Find where the given text appears and provide that cell's center as (X, Y) coordinate. 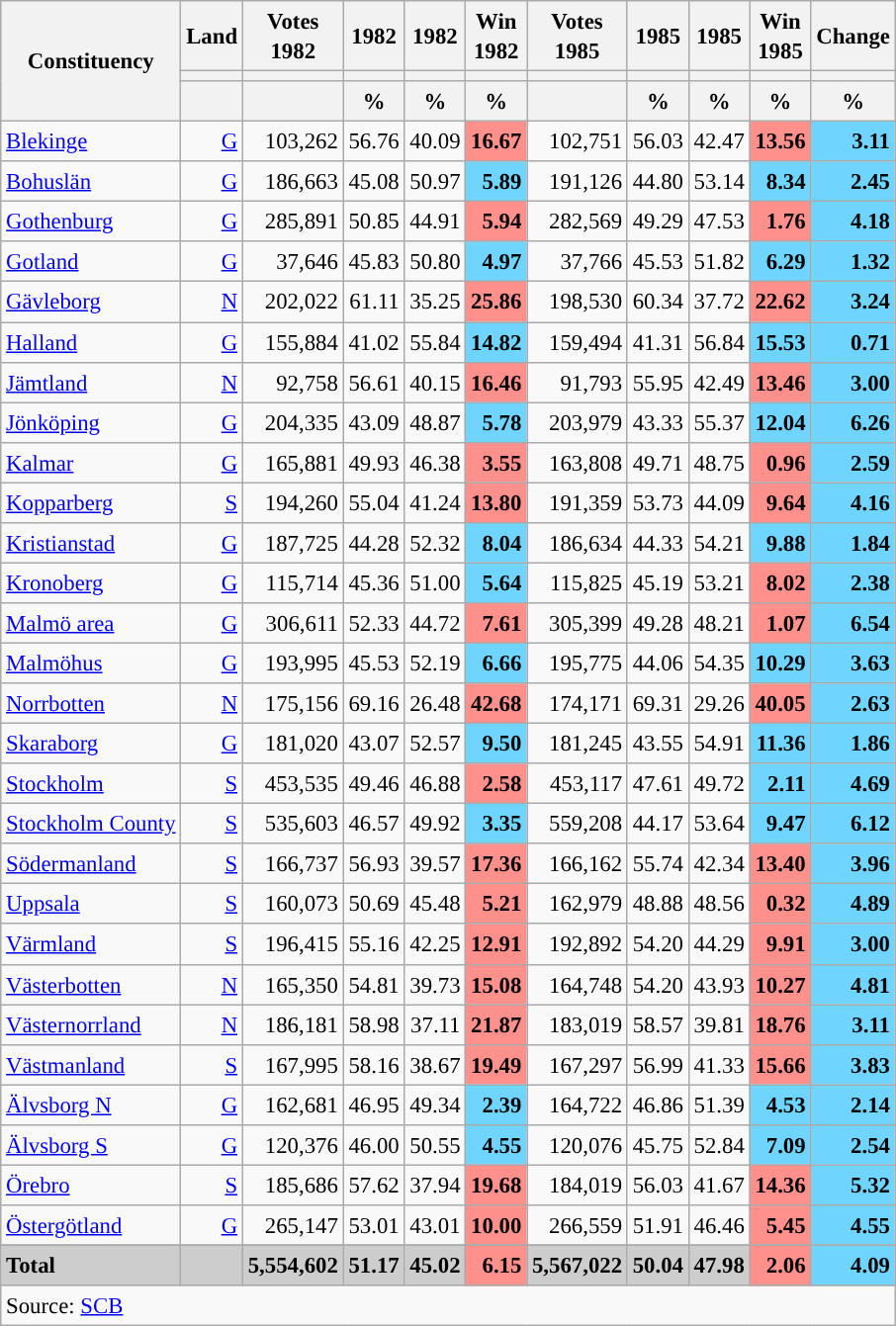
Norrbotten (91, 704)
41.02 (374, 342)
3.96 (852, 864)
56.99 (658, 1064)
Total (91, 1266)
186,663 (293, 182)
2.63 (852, 704)
306,611 (293, 623)
Halland (91, 342)
Malmö area (91, 623)
5.21 (496, 904)
Östergötland (91, 1226)
2.39 (496, 1105)
Change (852, 36)
191,126 (578, 182)
1.07 (780, 623)
453,117 (578, 783)
11.36 (780, 744)
50.97 (435, 182)
Älvsborg S (91, 1145)
2.45 (852, 182)
51.17 (374, 1266)
52.19 (435, 663)
50.80 (435, 261)
58.57 (658, 1024)
282,569 (578, 221)
120,076 (578, 1145)
6.29 (780, 261)
2.14 (852, 1105)
10.27 (780, 985)
44.06 (658, 663)
Source: SCB (448, 1305)
55.37 (719, 423)
46.38 (435, 463)
13.80 (496, 502)
46.95 (374, 1105)
204,335 (293, 423)
56.76 (374, 142)
54.21 (719, 544)
43.09 (374, 423)
10.29 (780, 663)
1.84 (852, 544)
Stockholm County (91, 825)
53.64 (719, 825)
1.86 (852, 744)
166,162 (578, 864)
42.68 (496, 704)
160,073 (293, 904)
39.81 (719, 1024)
0.96 (780, 463)
9.50 (496, 744)
Västmanland (91, 1064)
51.82 (719, 261)
39.57 (435, 864)
50.69 (374, 904)
60.34 (658, 303)
164,722 (578, 1105)
167,297 (578, 1064)
53.01 (374, 1226)
5.32 (852, 1185)
43.93 (719, 985)
6.12 (852, 825)
14.36 (780, 1185)
47.53 (719, 221)
Win 1985 (780, 36)
Kopparberg (91, 502)
38.67 (435, 1064)
Jämtland (91, 382)
47.61 (658, 783)
8.04 (496, 544)
162,681 (293, 1105)
6.15 (496, 1266)
4.81 (852, 985)
39.73 (435, 985)
9.88 (780, 544)
21.87 (496, 1024)
56.93 (374, 864)
2.59 (852, 463)
43.33 (658, 423)
44.28 (374, 544)
53.73 (658, 502)
50.55 (435, 1145)
45.36 (374, 583)
92,758 (293, 382)
47.98 (719, 1266)
48.75 (719, 463)
35.25 (435, 303)
193,995 (293, 663)
41.33 (719, 1064)
266,559 (578, 1226)
13.46 (780, 382)
195,775 (578, 663)
37,646 (293, 261)
48.21 (719, 623)
45.02 (435, 1266)
44.91 (435, 221)
43.07 (374, 744)
9.91 (780, 945)
Constituency (91, 61)
198,530 (578, 303)
41.24 (435, 502)
4.09 (852, 1266)
16.67 (496, 142)
7.09 (780, 1145)
6.26 (852, 423)
196,415 (293, 945)
16.46 (496, 382)
Jönköping (91, 423)
155,884 (293, 342)
Södermanland (91, 864)
2.06 (780, 1266)
54.35 (719, 663)
8.02 (780, 583)
57.62 (374, 1185)
40.09 (435, 142)
3.63 (852, 663)
46.00 (374, 1145)
69.31 (658, 704)
453,535 (293, 783)
44.33 (658, 544)
15.53 (780, 342)
115,825 (578, 583)
Win 1982 (496, 36)
49.92 (435, 825)
Stockholm (91, 783)
25.86 (496, 303)
42.47 (719, 142)
49.46 (374, 783)
46.46 (719, 1226)
53.14 (719, 182)
55.74 (658, 864)
Kalmar (91, 463)
48.88 (658, 904)
45.75 (658, 1145)
37.72 (719, 303)
15.66 (780, 1064)
45.08 (374, 182)
Gävleborg (91, 303)
50.85 (374, 221)
4.89 (852, 904)
18.76 (780, 1024)
50.04 (658, 1266)
0.71 (852, 342)
6.54 (852, 623)
2.38 (852, 583)
56.84 (719, 342)
165,881 (293, 463)
46.88 (435, 783)
49.28 (658, 623)
43.01 (435, 1226)
17.36 (496, 864)
8.34 (780, 182)
5.78 (496, 423)
42.49 (719, 382)
55.16 (374, 945)
Örebro (91, 1185)
120,376 (293, 1145)
29.26 (719, 704)
58.16 (374, 1064)
Kristianstad (91, 544)
51.39 (719, 1105)
40.05 (780, 704)
55.04 (374, 502)
Skaraborg (91, 744)
202,022 (293, 303)
15.08 (496, 985)
162,979 (578, 904)
26.48 (435, 704)
37,766 (578, 261)
174,171 (578, 704)
2.54 (852, 1145)
49.71 (658, 463)
54.91 (719, 744)
4.97 (496, 261)
187,725 (293, 544)
164,748 (578, 985)
5.45 (780, 1226)
48.56 (719, 904)
69.16 (374, 704)
44.29 (719, 945)
6.66 (496, 663)
46.86 (658, 1105)
285,891 (293, 221)
41.31 (658, 342)
Västernorrland (91, 1024)
49.34 (435, 1105)
12.04 (780, 423)
Västerbotten (91, 985)
103,262 (293, 142)
2.11 (780, 783)
40.15 (435, 382)
2.58 (496, 783)
44.09 (719, 502)
Gotland (91, 261)
49.72 (719, 783)
184,019 (578, 1185)
54.81 (374, 985)
559,208 (578, 825)
3.83 (852, 1064)
44.80 (658, 182)
53.21 (719, 583)
0.32 (780, 904)
5.64 (496, 583)
61.11 (374, 303)
5,567,022 (578, 1266)
Blekinge (91, 142)
52.84 (719, 1145)
535,603 (293, 825)
175,156 (293, 704)
7.61 (496, 623)
Kronoberg (91, 583)
91,793 (578, 382)
48.87 (435, 423)
14.82 (496, 342)
44.17 (658, 825)
46.57 (374, 825)
Uppsala (91, 904)
45.83 (374, 261)
37.11 (435, 1024)
305,399 (578, 623)
Malmöhus (91, 663)
203,979 (578, 423)
55.95 (658, 382)
4.18 (852, 221)
3.55 (496, 463)
51.91 (658, 1226)
1.76 (780, 221)
13.40 (780, 864)
167,995 (293, 1064)
5.94 (496, 221)
Värmland (91, 945)
102,751 (578, 142)
191,359 (578, 502)
183,019 (578, 1024)
41.67 (719, 1185)
181,245 (578, 744)
4.53 (780, 1105)
3.24 (852, 303)
52.32 (435, 544)
1.32 (852, 261)
52.33 (374, 623)
Älvsborg N (91, 1105)
51.00 (435, 583)
5.89 (496, 182)
5,554,602 (293, 1266)
58.98 (374, 1024)
9.64 (780, 502)
13.56 (780, 142)
44.72 (435, 623)
186,634 (578, 544)
22.62 (780, 303)
12.91 (496, 945)
159,494 (578, 342)
166,737 (293, 864)
43.55 (658, 744)
49.93 (374, 463)
19.49 (496, 1064)
181,020 (293, 744)
192,892 (578, 945)
185,686 (293, 1185)
163,808 (578, 463)
42.34 (719, 864)
19.68 (496, 1185)
Votes 1982 (293, 36)
115,714 (293, 583)
42.25 (435, 945)
165,350 (293, 985)
194,260 (293, 502)
49.29 (658, 221)
45.19 (658, 583)
37.94 (435, 1185)
55.84 (435, 342)
265,147 (293, 1226)
3.35 (496, 825)
Land (212, 36)
186,181 (293, 1024)
45.48 (435, 904)
Gothenburg (91, 221)
Votes 1985 (578, 36)
9.47 (780, 825)
56.61 (374, 382)
Bohuslän (91, 182)
4.69 (852, 783)
52.57 (435, 744)
10.00 (496, 1226)
4.16 (852, 502)
